Output the [X, Y] coordinate of the center of the cell containing the given text.  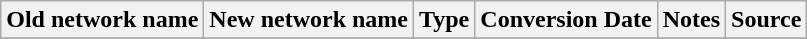
Type [444, 20]
Source [766, 20]
Old network name [102, 20]
New network name [309, 20]
Conversion Date [566, 20]
Notes [691, 20]
